Output the [x, y] coordinate of the center of the cell containing the given text.  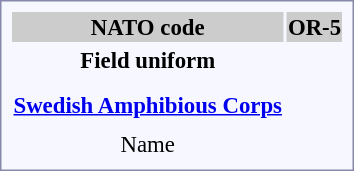
Field uniform [148, 60]
NATO code [148, 27]
OR-5 [314, 27]
Swedish Amphibious Corps [148, 105]
Name [148, 144]
